Search for the cell housing the specified text and yield its (x, y) center coordinate. 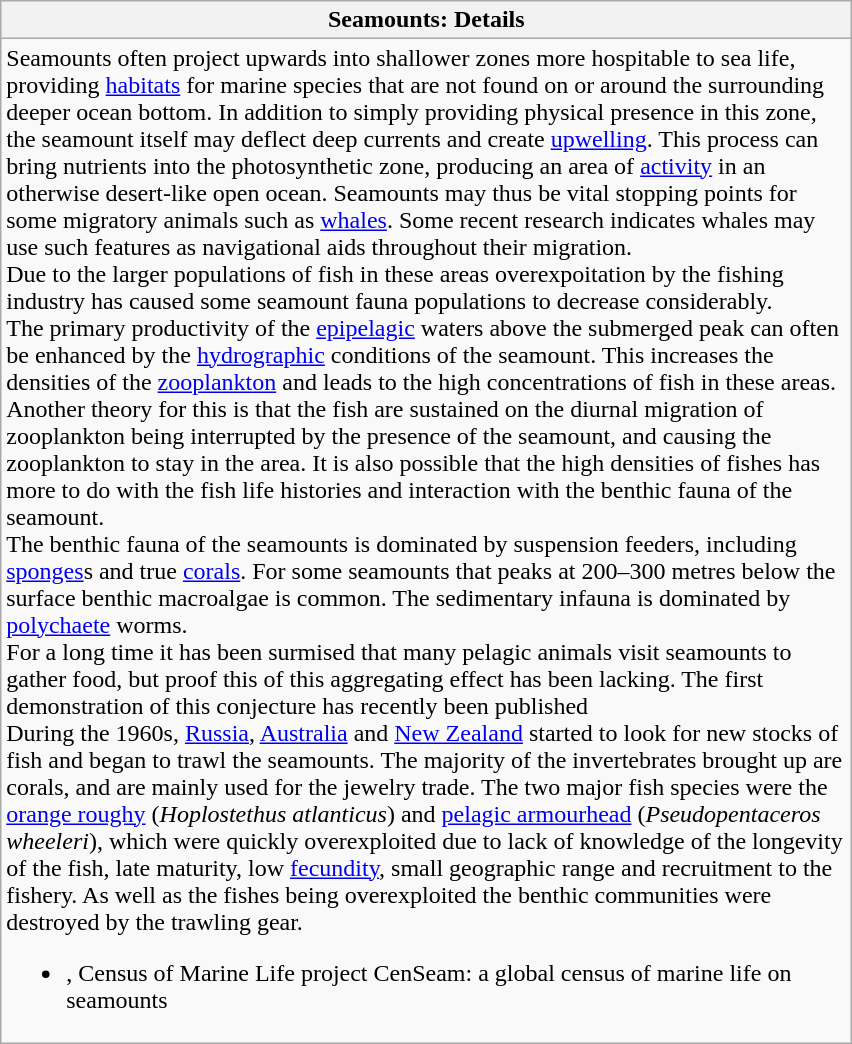
Seamounts: Details (426, 20)
